Identify which cell holds the provided text, then report its (X, Y) central coordinate. 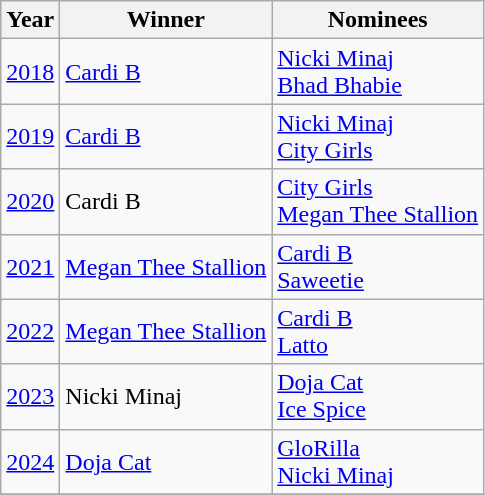
2021 (30, 266)
Cardi BLatto (378, 332)
Doja CatIce Spice (378, 396)
Doja Cat (166, 462)
2022 (30, 332)
Nicki MinajCity Girls (378, 136)
Nicki Minaj (166, 396)
GloRillaNicki Minaj (378, 462)
2020 (30, 202)
Winner (166, 20)
Cardi BSaweetie (378, 266)
2024 (30, 462)
2023 (30, 396)
Year (30, 20)
Nicki MinajBhad Bhabie (378, 72)
Nominees (378, 20)
City GirlsMegan Thee Stallion (378, 202)
2019 (30, 136)
2018 (30, 72)
